For the text-containing cell, return its midpoint in [x, y] coordinate format. 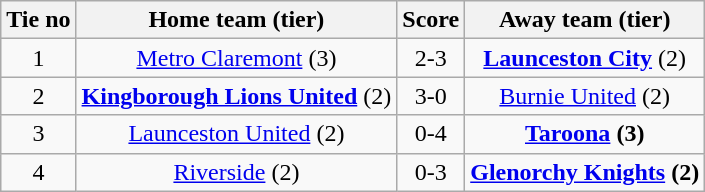
Away team (tier) [585, 20]
0-4 [431, 134]
2-3 [431, 58]
Home team (tier) [236, 20]
Launceston United (2) [236, 134]
4 [38, 172]
0-3 [431, 172]
Glenorchy Knights (2) [585, 172]
Taroona (3) [585, 134]
Burnie United (2) [585, 96]
Riverside (2) [236, 172]
2 [38, 96]
Tie no [38, 20]
Kingborough Lions United (2) [236, 96]
3 [38, 134]
Launceston City (2) [585, 58]
Metro Claremont (3) [236, 58]
3-0 [431, 96]
Score [431, 20]
1 [38, 58]
